Search for the cell housing the specified text and yield its (x, y) center coordinate. 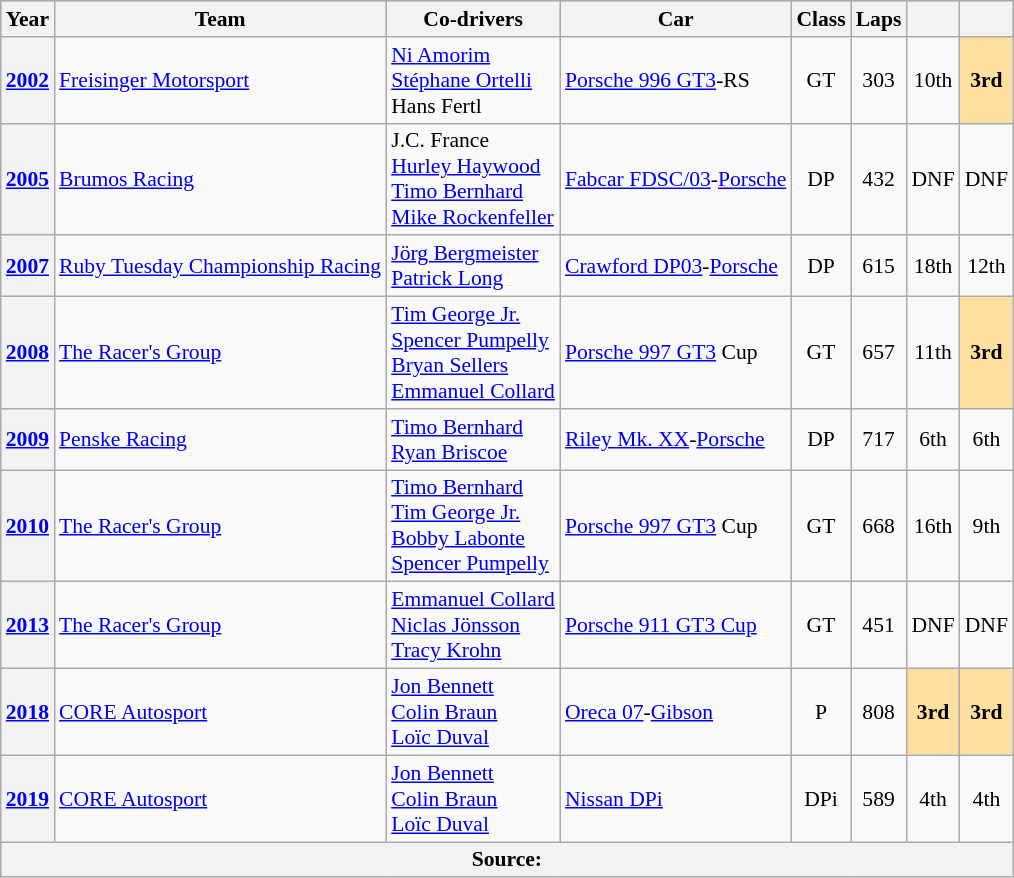
Year (28, 19)
Oreca 07-Gibson (676, 712)
Riley Mk. XX-Porsche (676, 440)
717 (879, 440)
Timo Bernhard Ryan Briscoe (473, 440)
Car (676, 19)
P (820, 712)
808 (879, 712)
Fabcar FDSC/03-Porsche (676, 179)
2018 (28, 712)
Nissan DPi (676, 798)
9th (986, 526)
DPi (820, 798)
16th (932, 526)
2013 (28, 626)
Freisinger Motorsport (220, 80)
Team (220, 19)
Co-drivers (473, 19)
11th (932, 353)
18th (932, 266)
2007 (28, 266)
657 (879, 353)
303 (879, 80)
Ruby Tuesday Championship Racing (220, 266)
Ni Amorim Stéphane Ortelli Hans Fertl (473, 80)
12th (986, 266)
2008 (28, 353)
J.C. France Hurley Haywood Timo Bernhard Mike Rockenfeller (473, 179)
Emmanuel Collard Niclas Jönsson Tracy Krohn (473, 626)
Jörg Bergmeister Patrick Long (473, 266)
Class (820, 19)
Laps (879, 19)
Timo Bernhard Tim George Jr. Bobby Labonte Spencer Pumpelly (473, 526)
2009 (28, 440)
432 (879, 179)
2002 (28, 80)
615 (879, 266)
Source: (507, 860)
Penske Racing (220, 440)
2019 (28, 798)
Crawford DP03-Porsche (676, 266)
Porsche 996 GT3-RS (676, 80)
589 (879, 798)
2005 (28, 179)
Tim George Jr. Spencer Pumpelly Bryan Sellers Emmanuel Collard (473, 353)
668 (879, 526)
451 (879, 626)
Brumos Racing (220, 179)
Porsche 911 GT3 Cup (676, 626)
10th (932, 80)
2010 (28, 526)
